Scan for the cell matching the given text and deliver its [X, Y] coordinate at center. 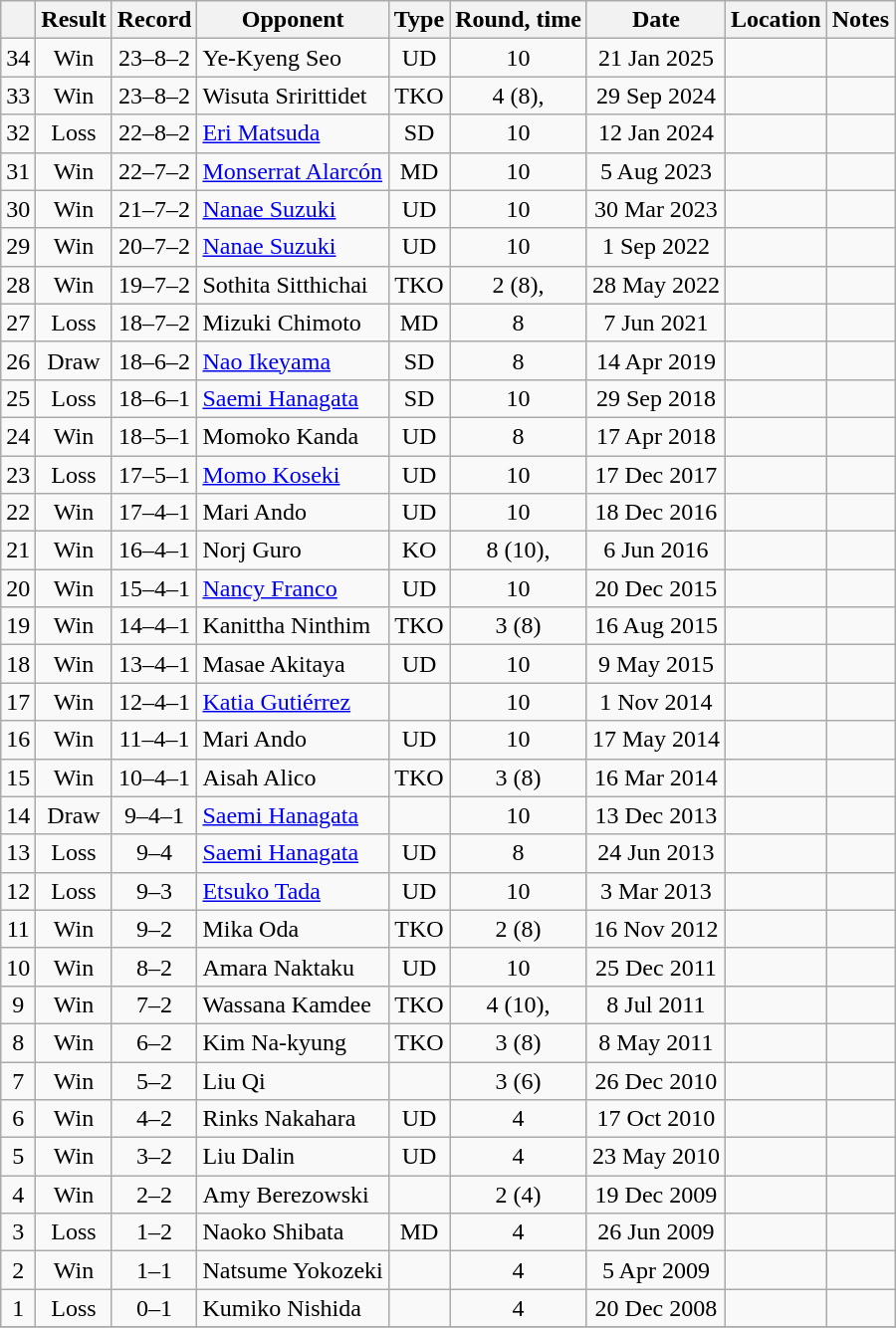
10–4–1 [154, 777]
9–4–1 [154, 815]
16 Aug 2015 [655, 626]
18–7–2 [154, 323]
24 Jun 2013 [655, 853]
16 Nov 2012 [655, 929]
Monserrat Alarcón [293, 171]
5 Apr 2009 [655, 1270]
7–2 [154, 1004]
20 Dec 2015 [655, 588]
5 Aug 2023 [655, 171]
29 Sep 2024 [655, 96]
2 [18, 1270]
Rinks Nakahara [293, 1119]
Naoko Shibata [293, 1232]
33 [18, 96]
22 [18, 513]
16 Mar 2014 [655, 777]
31 [18, 171]
9 [18, 1004]
21 [18, 551]
Kumiko Nishida [293, 1308]
26 Jun 2009 [655, 1232]
27 [18, 323]
9 May 2015 [655, 664]
Liu Qi [293, 1080]
15 [18, 777]
14–4–1 [154, 626]
17 Apr 2018 [655, 436]
4–2 [154, 1119]
Amara Naktaku [293, 967]
17 Oct 2010 [655, 1119]
24 [18, 436]
4 (8), [519, 96]
18 [18, 664]
Mizuki Chimoto [293, 323]
1–2 [154, 1232]
8 Jul 2011 [655, 1004]
Momoko Kanda [293, 436]
18 Dec 2016 [655, 513]
12 [18, 891]
4 (10), [519, 1004]
1 [18, 1308]
Aisah Alico [293, 777]
Nancy Franco [293, 588]
8–2 [154, 967]
29 [18, 247]
11–4–1 [154, 740]
30 Mar 2023 [655, 209]
Wassana Kamdee [293, 1004]
18–5–1 [154, 436]
Record [154, 20]
17–4–1 [154, 513]
2 (8) [519, 929]
Norj Guro [293, 551]
21–7–2 [154, 209]
15–4–1 [154, 588]
12 Jan 2024 [655, 133]
Etsuko Tada [293, 891]
7 [18, 1080]
9–3 [154, 891]
28 [18, 285]
25 Dec 2011 [655, 967]
16–4–1 [154, 551]
22–8–2 [154, 133]
16 [18, 740]
Opponent [293, 20]
13 Dec 2013 [655, 815]
20 [18, 588]
Date [655, 20]
2 (4) [519, 1195]
1 Sep 2022 [655, 247]
8 May 2011 [655, 1042]
Round, time [519, 20]
28 May 2022 [655, 285]
6 Jun 2016 [655, 551]
Ye-Kyeng Seo [293, 58]
Wisuta Sririttidet [293, 96]
26 Dec 2010 [655, 1080]
34 [18, 58]
3 [18, 1232]
11 [18, 929]
Natsume Yokozeki [293, 1270]
2–2 [154, 1195]
2 (8), [519, 285]
3 (6) [519, 1080]
20 Dec 2008 [655, 1308]
Nao Ikeyama [293, 360]
0–1 [154, 1308]
Katia Gutiérrez [293, 702]
Notes [860, 20]
13–4–1 [154, 664]
17 Dec 2017 [655, 475]
3 Mar 2013 [655, 891]
Location [776, 20]
Liu Dalin [293, 1157]
Momo Koseki [293, 475]
Kanittha Ninthim [293, 626]
17 May 2014 [655, 740]
1–1 [154, 1270]
Masae Akitaya [293, 664]
Kim Na-kyung [293, 1042]
Type [418, 20]
22–7–2 [154, 171]
23 [18, 475]
Mika Oda [293, 929]
KO [418, 551]
19 Dec 2009 [655, 1195]
19–7–2 [154, 285]
5–2 [154, 1080]
6–2 [154, 1042]
7 Jun 2021 [655, 323]
26 [18, 360]
1 Nov 2014 [655, 702]
Result [74, 20]
14 [18, 815]
5 [18, 1157]
8 (10), [519, 551]
6 [18, 1119]
12–4–1 [154, 702]
18–6–2 [154, 360]
32 [18, 133]
18–6–1 [154, 398]
20–7–2 [154, 247]
Sothita Sitthichai [293, 285]
Eri Matsuda [293, 133]
29 Sep 2018 [655, 398]
30 [18, 209]
23 May 2010 [655, 1157]
19 [18, 626]
17–5–1 [154, 475]
17 [18, 702]
9–2 [154, 929]
3–2 [154, 1157]
21 Jan 2025 [655, 58]
9–4 [154, 853]
25 [18, 398]
14 Apr 2019 [655, 360]
Amy Berezowski [293, 1195]
13 [18, 853]
